For the text-containing cell, return its midpoint in [x, y] coordinate format. 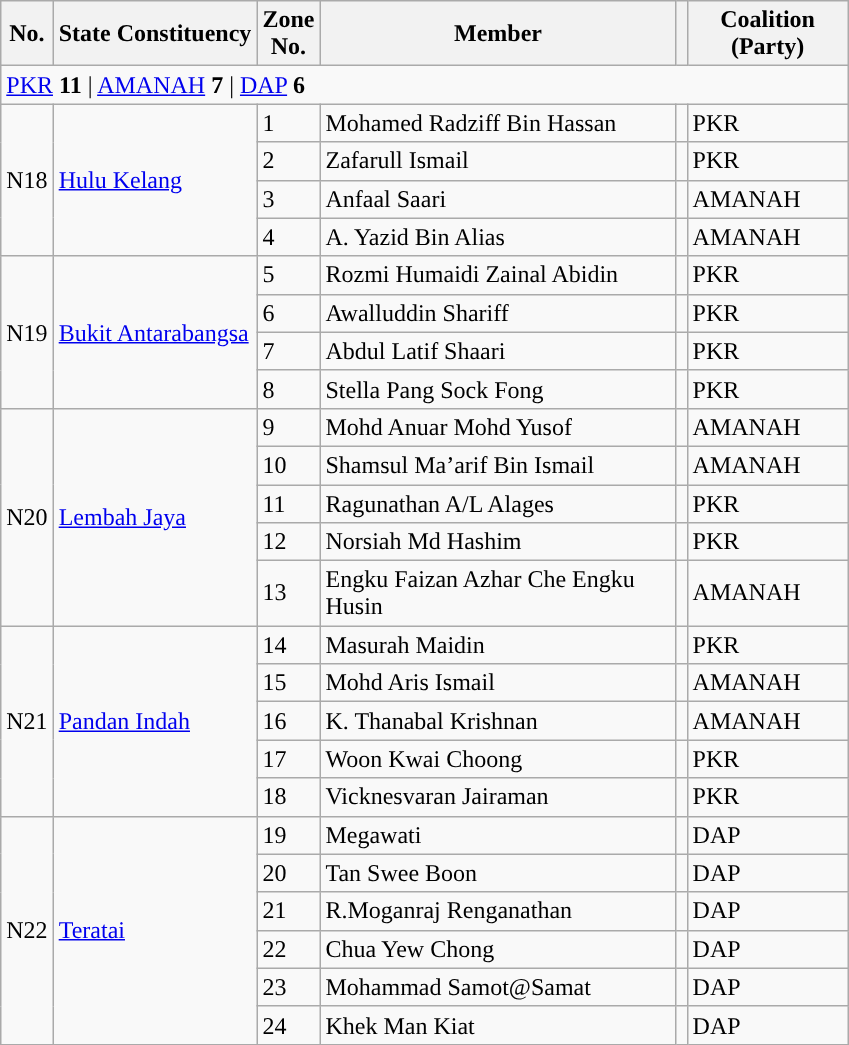
K. Thanabal Krishnan [498, 721]
9 [288, 427]
13 [288, 594]
14 [288, 645]
Engku Faizan Azhar Che Engku Husin [498, 594]
N18 [27, 180]
Woon Kwai Choong [498, 759]
PKR 11 | AMANAH 7 | DAP 6 [424, 85]
10 [288, 465]
Chua Yew Chong [498, 949]
Norsiah Md Hashim [498, 542]
Member [498, 34]
State Constituency [155, 34]
N19 [27, 332]
N21 [27, 721]
Ragunathan A/L Alages [498, 503]
16 [288, 721]
N20 [27, 516]
12 [288, 542]
No. [27, 34]
4 [288, 237]
Shamsul Ma’arif Bin Ismail [498, 465]
Mohd Aris Ismail [498, 683]
Anfaal Saari [498, 199]
8 [288, 389]
11 [288, 503]
A. Yazid Bin Alias [498, 237]
22 [288, 949]
Lembah Jaya [155, 516]
Teratai [155, 930]
Bukit Antarabangsa [155, 332]
Tan Swee Boon [498, 873]
Hulu Kelang [155, 180]
3 [288, 199]
Mohammad Samot@Samat [498, 987]
Abdul Latif Shaari [498, 351]
7 [288, 351]
5 [288, 275]
17 [288, 759]
18 [288, 797]
Vicknesvaran Jairaman [498, 797]
21 [288, 911]
Zone No. [288, 34]
N22 [27, 930]
23 [288, 987]
19 [288, 835]
20 [288, 873]
Megawati [498, 835]
Rozmi Humaidi Zainal Abidin [498, 275]
Stella Pang Sock Fong [498, 389]
6 [288, 313]
Mohd Anuar Mohd Yusof [498, 427]
R.Moganraj Renganathan [498, 911]
Pandan Indah [155, 721]
1 [288, 123]
2 [288, 161]
24 [288, 1025]
Khek Man Kiat [498, 1025]
Mohamed Radziff Bin Hassan [498, 123]
15 [288, 683]
Zafarull Ismail [498, 161]
Awalluddin Shariff [498, 313]
Coalition (Party) [768, 34]
Masurah Maidin [498, 645]
